Search for the cell housing the specified text and yield its [x, y] center coordinate. 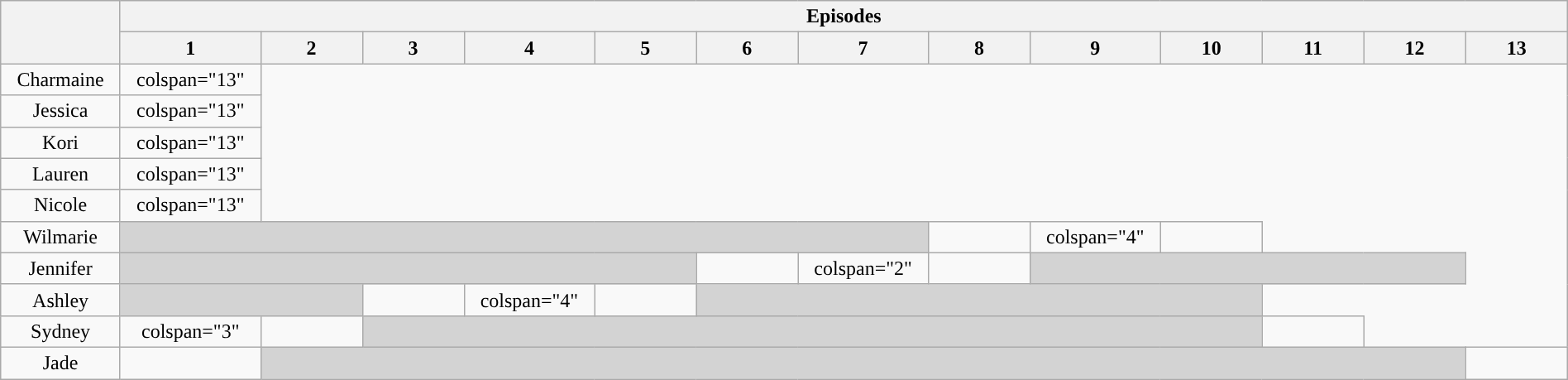
10 [1211, 48]
6 [748, 48]
colspan="3" [190, 331]
3 [414, 48]
Ashley [61, 300]
Lauren [61, 174]
1 [190, 48]
5 [645, 48]
Nicole [61, 205]
7 [863, 48]
Wilmarie [61, 237]
Jennifer [61, 268]
8 [979, 48]
2 [311, 48]
Charmaine [61, 79]
13 [1517, 48]
Episodes [844, 17]
12 [1414, 48]
colspan="2" [863, 268]
Jade [61, 363]
Sydney [61, 331]
Jessica [61, 111]
Kori [61, 142]
11 [1313, 48]
4 [529, 48]
9 [1095, 48]
